Find where the given text appears and provide that cell's center as [x, y] coordinate. 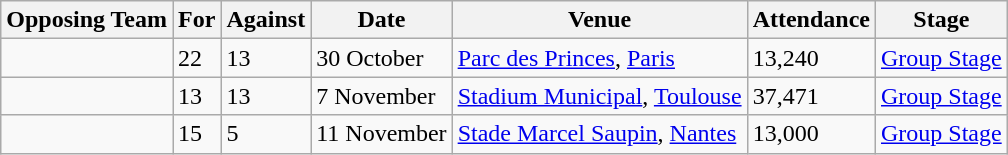
Stadium Municipal, Toulouse [600, 96]
5 [266, 134]
30 October [382, 58]
13,000 [811, 134]
Stade Marcel Saupin, Nantes [600, 134]
Stage [941, 20]
Venue [600, 20]
13,240 [811, 58]
Date [382, 20]
Against [266, 20]
15 [197, 134]
Attendance [811, 20]
22 [197, 58]
For [197, 20]
Opposing Team [87, 20]
11 November [382, 134]
7 November [382, 96]
Parc des Princes, Paris [600, 58]
37,471 [811, 96]
